Identify which cell holds the provided text, then report its (X, Y) central coordinate. 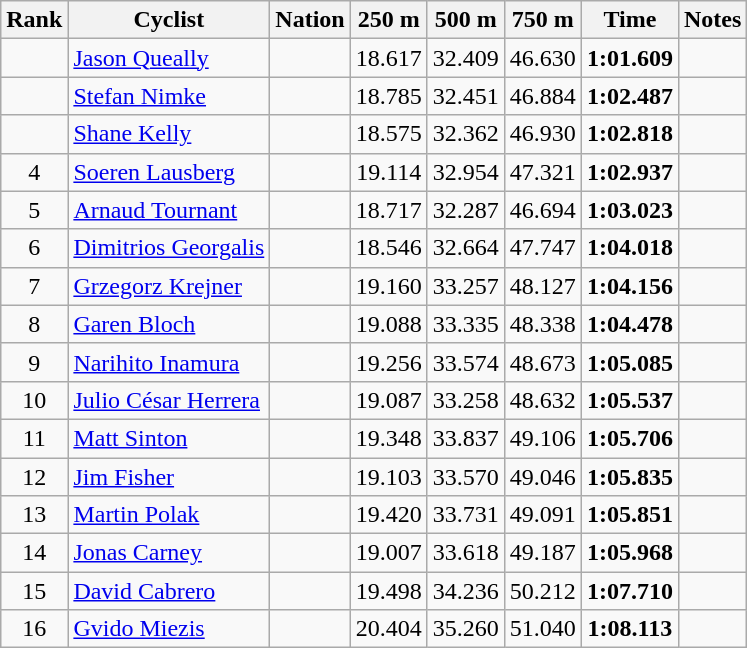
11 (34, 438)
46.694 (542, 210)
49.046 (542, 477)
32.409 (466, 58)
32.451 (466, 96)
34.236 (466, 591)
35.260 (466, 629)
Gvido Miezis (169, 629)
750 m (542, 20)
13 (34, 515)
18.575 (388, 134)
Stefan Nimke (169, 96)
33.618 (466, 553)
David Cabrero (169, 591)
7 (34, 286)
46.884 (542, 96)
48.673 (542, 362)
33.731 (466, 515)
33.570 (466, 477)
47.321 (542, 172)
1:05.851 (630, 515)
49.187 (542, 553)
19.256 (388, 362)
1:05.835 (630, 477)
1:04.156 (630, 286)
19.088 (388, 324)
1:04.478 (630, 324)
1:05.968 (630, 553)
50.212 (542, 591)
1:07.710 (630, 591)
51.040 (542, 629)
19.420 (388, 515)
14 (34, 553)
1:02.487 (630, 96)
48.632 (542, 400)
Notes (712, 20)
16 (34, 629)
33.837 (466, 438)
1:02.937 (630, 172)
19.348 (388, 438)
32.664 (466, 248)
49.091 (542, 515)
19.007 (388, 553)
Jason Queally (169, 58)
Grzegorz Krejner (169, 286)
33.257 (466, 286)
48.127 (542, 286)
18.546 (388, 248)
1:05.085 (630, 362)
33.574 (466, 362)
18.785 (388, 96)
Matt Sinton (169, 438)
Jim Fisher (169, 477)
46.630 (542, 58)
48.338 (542, 324)
500 m (466, 20)
Shane Kelly (169, 134)
4 (34, 172)
Julio César Herrera (169, 400)
6 (34, 248)
1:08.113 (630, 629)
1:04.018 (630, 248)
20.404 (388, 629)
Soeren Lausberg (169, 172)
Martin Polak (169, 515)
46.930 (542, 134)
1:05.706 (630, 438)
19.103 (388, 477)
1:05.537 (630, 400)
1:03.023 (630, 210)
250 m (388, 20)
19.114 (388, 172)
33.335 (466, 324)
Garen Bloch (169, 324)
Time (630, 20)
9 (34, 362)
19.160 (388, 286)
18.717 (388, 210)
Arnaud Tournant (169, 210)
33.258 (466, 400)
15 (34, 591)
32.362 (466, 134)
19.498 (388, 591)
Rank (34, 20)
1:01.609 (630, 58)
32.287 (466, 210)
Narihito Inamura (169, 362)
19.087 (388, 400)
32.954 (466, 172)
Nation (310, 20)
1:02.818 (630, 134)
Dimitrios Georgalis (169, 248)
12 (34, 477)
Cyclist (169, 20)
5 (34, 210)
47.747 (542, 248)
49.106 (542, 438)
10 (34, 400)
18.617 (388, 58)
8 (34, 324)
Jonas Carney (169, 553)
